Output the (X, Y) coordinate of the center of the cell containing the given text.  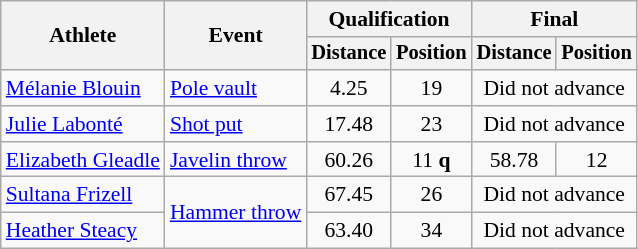
Qualification (388, 19)
67.45 (348, 195)
Shot put (236, 124)
19 (431, 88)
Hammer throw (236, 212)
23 (431, 124)
Pole vault (236, 88)
Heather Steacy (83, 231)
11 q (431, 160)
Mélanie Blouin (83, 88)
Sultana Frizell (83, 195)
60.26 (348, 160)
12 (596, 160)
4.25 (348, 88)
Athlete (83, 36)
Elizabeth Gleadle (83, 160)
17.48 (348, 124)
Final (554, 19)
26 (431, 195)
34 (431, 231)
Julie Labonté (83, 124)
58.78 (514, 160)
63.40 (348, 231)
Javelin throw (236, 160)
Event (236, 36)
